For the text-containing cell, return its midpoint in [X, Y] coordinate format. 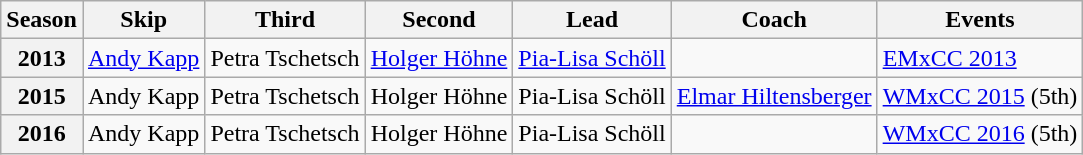
2015 [42, 96]
Third [285, 20]
WMxCC 2016 (5th) [980, 134]
2016 [42, 134]
Elmar Hiltensberger [774, 96]
Season [42, 20]
EMxCC 2013 [980, 58]
Coach [774, 20]
Second [439, 20]
2013 [42, 58]
Lead [592, 20]
Skip [143, 20]
WMxCC 2015 (5th) [980, 96]
Events [980, 20]
